Locate the cell with the specified text and output its (X, Y) center coordinate. 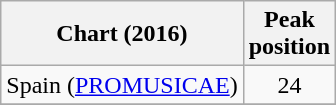
Peakposition (289, 34)
24 (289, 85)
Spain (PROMUSICAE) (122, 85)
Chart (2016) (122, 34)
